Capture the cell that displays the provided text and extract its [x, y] central coordinate. 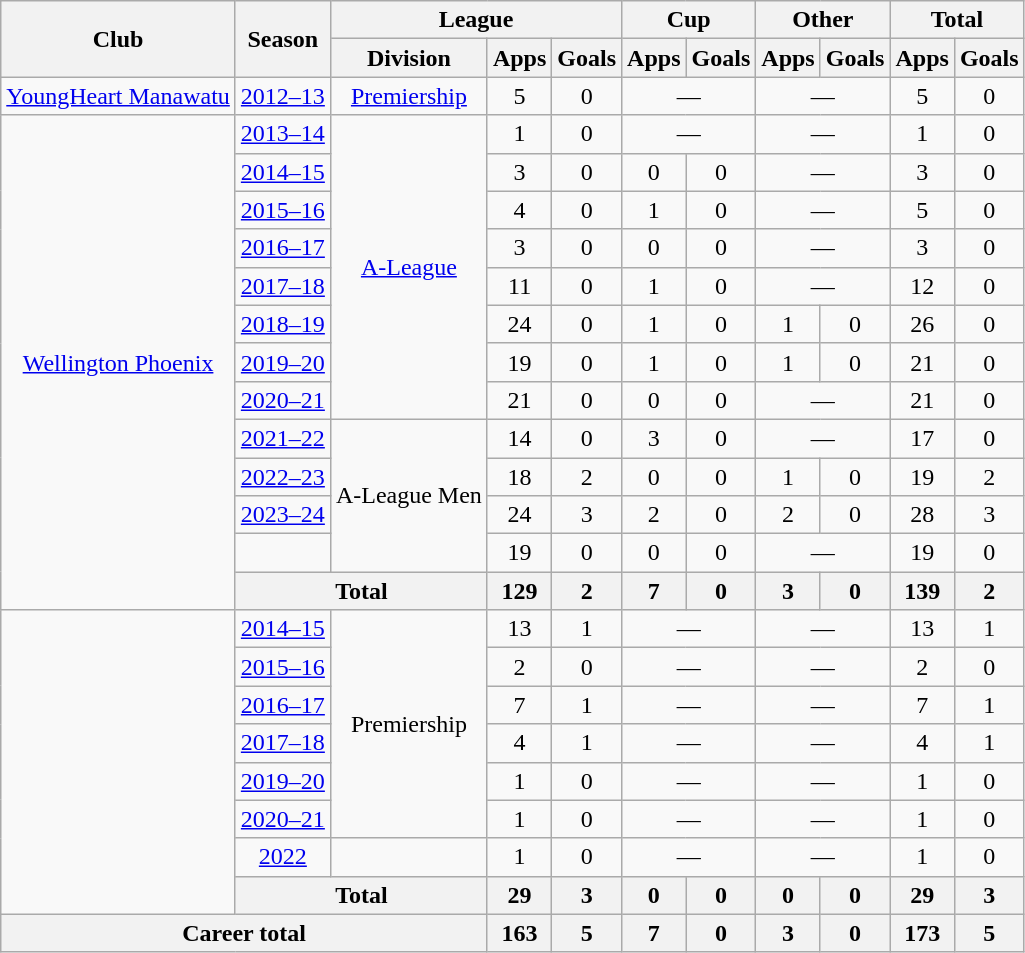
Career total [244, 933]
League [476, 20]
129 [519, 591]
2022 [282, 857]
14 [519, 438]
2021–22 [282, 438]
163 [519, 933]
Season [282, 39]
A-League Men [408, 495]
Wellington Phoenix [118, 362]
2018–19 [282, 324]
11 [519, 286]
2013–14 [282, 134]
173 [922, 933]
2022–23 [282, 477]
12 [922, 286]
YoungHeart Manawatu [118, 96]
Other [823, 20]
18 [519, 477]
Club [118, 39]
28 [922, 515]
2023–24 [282, 515]
2012–13 [282, 96]
26 [922, 324]
Division [408, 58]
Cup [689, 20]
17 [922, 438]
139 [922, 591]
A-League [408, 267]
